Output the [x, y] coordinate of the center of the cell containing the given text.  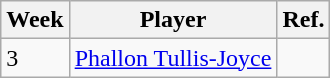
Player [173, 20]
Phallon Tullis-Joyce [173, 58]
Ref. [304, 20]
3 [35, 58]
Week [35, 20]
